Search for the cell housing the specified text and yield its [x, y] center coordinate. 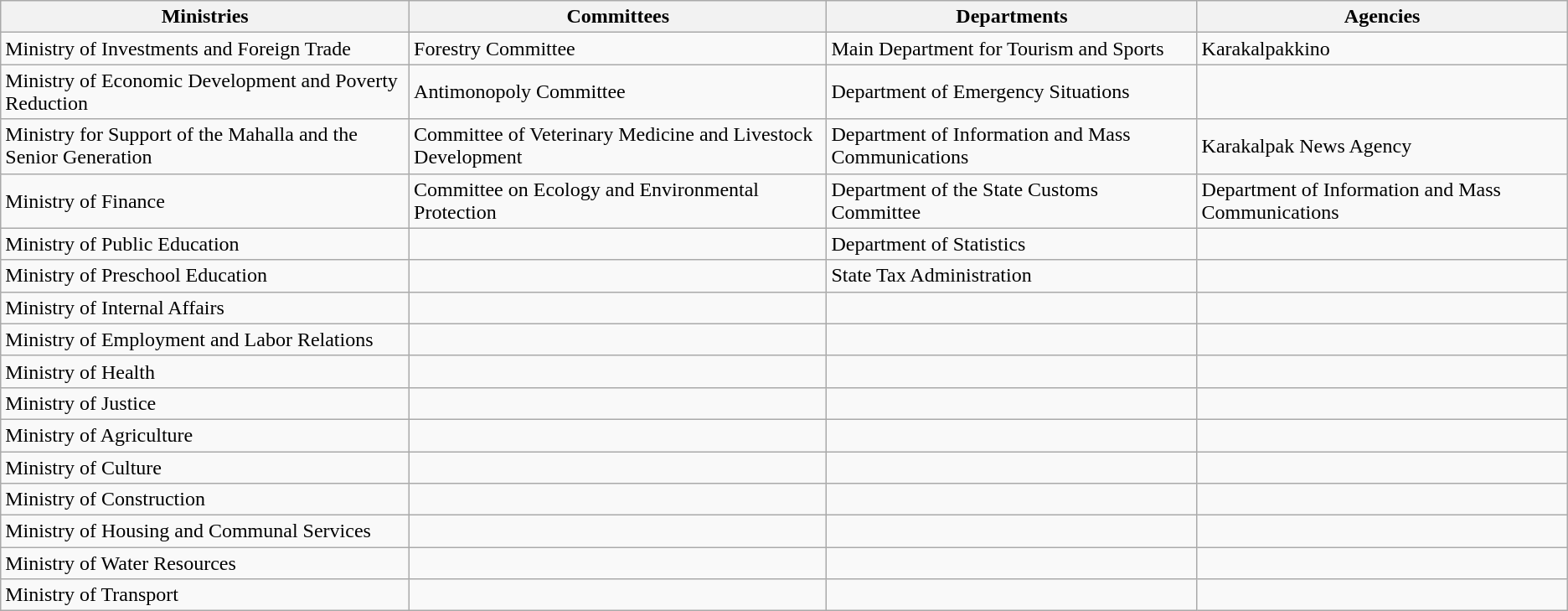
Department of Emergency Situations [1012, 92]
Main Department for Tourism and Sports [1012, 49]
Karakalpak News Agency [1382, 146]
Ministry of Internal Affairs [205, 308]
Ministry of Agriculture [205, 435]
Ministries [205, 17]
Ministry of Justice [205, 403]
Ministry of Housing and Communal Services [205, 531]
Ministry for Support of the Mahalla and the Senior Generation [205, 146]
Forestry Committee [618, 49]
Ministry of Preschool Education [205, 276]
Ministry of Finance [205, 201]
Ministry of Employment and Labor Relations [205, 339]
Ministry of Economic Development and Poverty Reduction [205, 92]
Ministry of Investments and Foreign Trade [205, 49]
Department of Statistics [1012, 244]
Agencies [1382, 17]
Ministry of Construction [205, 500]
Committee of Veterinary Medicine and Livestock Development [618, 146]
Antimonopoly Committee [618, 92]
Ministry of Health [205, 371]
Department of the State Customs Committee [1012, 201]
Committee on Ecology and Environmental Protection [618, 201]
Committees [618, 17]
Karakalpakkino [1382, 49]
Ministry of Culture [205, 467]
Departments [1012, 17]
Ministry of Transport [205, 595]
State Tax Administration [1012, 276]
Ministry of Public Education [205, 244]
Ministry of Water Resources [205, 563]
